Return the [X, Y] coordinate for the center point of the cell that contains the specified text.  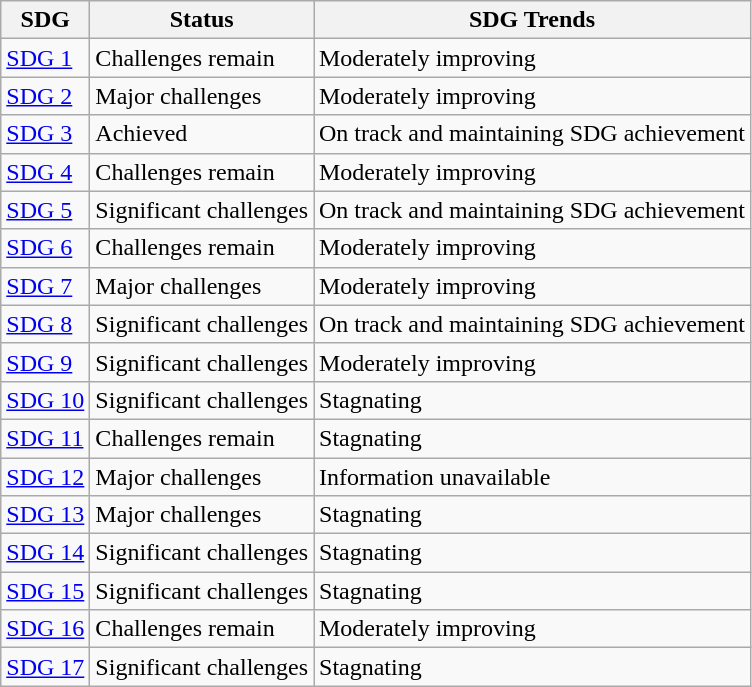
SDG 7 [46, 286]
Information unavailable [532, 477]
SDG 4 [46, 172]
SDG 2 [46, 96]
SDG 3 [46, 134]
SDG 1 [46, 58]
SDG 13 [46, 515]
SDG 10 [46, 400]
SDG 12 [46, 477]
SDG 9 [46, 362]
SDG 17 [46, 667]
SDG 16 [46, 629]
Status [202, 20]
SDG Trends [532, 20]
Achieved [202, 134]
SDG 8 [46, 324]
SDG 15 [46, 591]
SDG [46, 20]
SDG 14 [46, 553]
SDG 5 [46, 210]
SDG 6 [46, 248]
SDG 11 [46, 438]
